Pinpoint the cell where the given text exists, returning its [X, Y] midpoint coordinate. 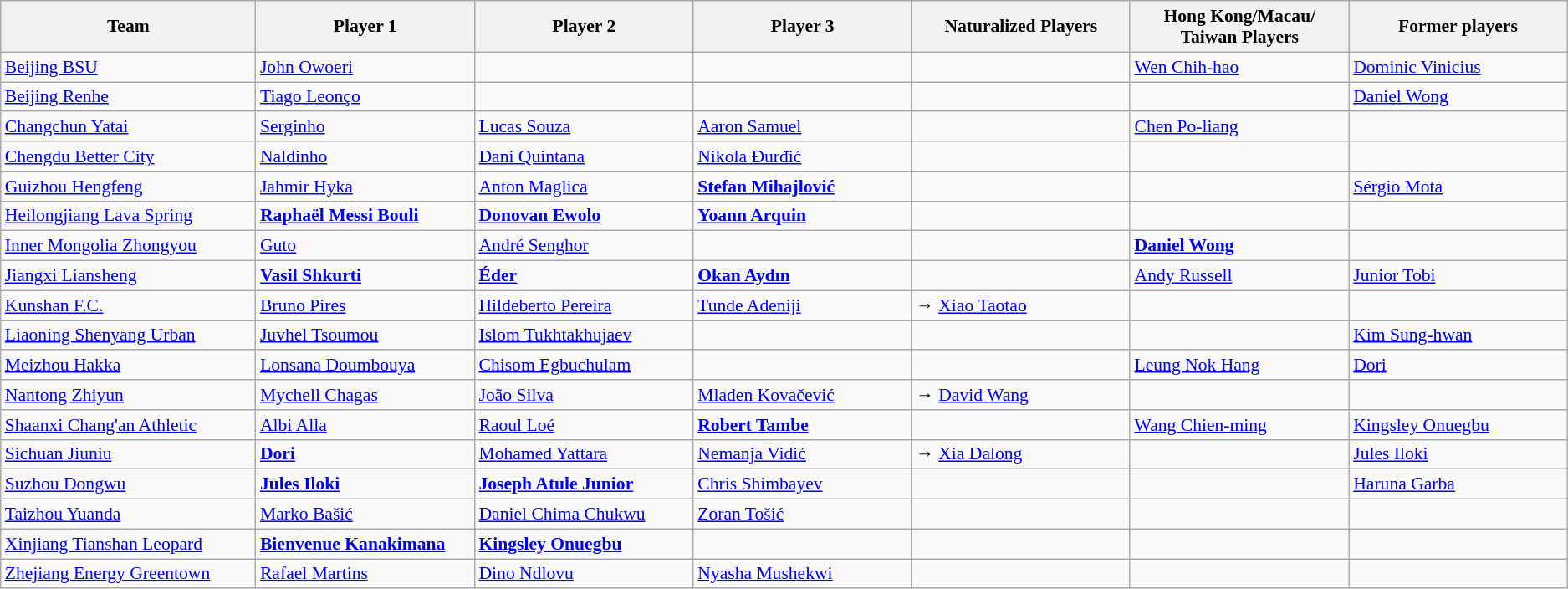
Chen Po-liang [1239, 127]
Nikola Đurđić [803, 156]
Wen Chih-hao [1239, 67]
Yoann Arquin [803, 216]
Guizhou Hengfeng [129, 187]
Naldinho [365, 156]
Dani Quintana [584, 156]
Tiago Leonço [365, 97]
Hildeberto Pereira [584, 305]
Jahmir Hyka [365, 187]
Jiangxi Liansheng [129, 276]
Mladen Kovačević [803, 395]
Joseph Atule Junior [584, 484]
Sérgio Mota [1458, 187]
Junior Tobi [1458, 276]
Leung Nok Hang [1239, 366]
Vasil Shkurti [365, 276]
Player 1 [365, 27]
Stefan Mihajlović [803, 187]
→ David Wang [1020, 395]
Heilongjiang Lava Spring [129, 216]
Islom Tukhtakhujaev [584, 335]
Chengdu Better City [129, 156]
Rafael Martins [365, 574]
Player 2 [584, 27]
Nemanja Vidić [803, 454]
Naturalized Players [1020, 27]
Dino Ndlovu [584, 574]
Lucas Souza [584, 127]
John Owoeri [365, 67]
Kunshan F.C. [129, 305]
Changchun Yatai [129, 127]
Chisom Egbuchulam [584, 366]
Lonsana Doumbouya [365, 366]
Nantong Zhiyun [129, 395]
→ Xiao Taotao [1020, 305]
Anton Maglica [584, 187]
Guto [365, 246]
Daniel Chima Chukwu [584, 515]
→ Xia Dalong [1020, 454]
Suzhou Dongwu [129, 484]
Inner Mongolia Zhongyou [129, 246]
Serginho [365, 127]
Hong Kong/Macau/Taiwan Players [1239, 27]
Éder [584, 276]
Team [129, 27]
Former players [1458, 27]
Robert Tambe [803, 425]
Xinjiang Tianshan Leopard [129, 544]
Zhejiang Energy Greentown [129, 574]
Dominic Vinicius [1458, 67]
Beijing Renhe [129, 97]
Zoran Tošić [803, 515]
Wang Chien-ming [1239, 425]
Bruno Pires [365, 305]
Bienvenue Kanakimana [365, 544]
Player 3 [803, 27]
Andy Russell [1239, 276]
Albi Alla [365, 425]
Liaoning Shenyang Urban [129, 335]
Shaanxi Chang'an Athletic [129, 425]
André Senghor [584, 246]
Mohamed Yattara [584, 454]
João Silva [584, 395]
Taizhou Yuanda [129, 515]
Meizhou Hakka [129, 366]
Raphaël Messi Bouli [365, 216]
Marko Bašić [365, 515]
Haruna Garba [1458, 484]
Chris Shimbayev [803, 484]
Aaron Samuel [803, 127]
Beijing BSU [129, 67]
Raoul Loé [584, 425]
Kim Sung-hwan [1458, 335]
Nyasha Mushekwi [803, 574]
Mychell Chagas [365, 395]
Sichuan Jiuniu [129, 454]
Okan Aydın [803, 276]
Juvhel Tsoumou [365, 335]
Tunde Adeniji [803, 305]
Donovan Ewolo [584, 216]
